Return [x, y] of the center of cell containing provided text 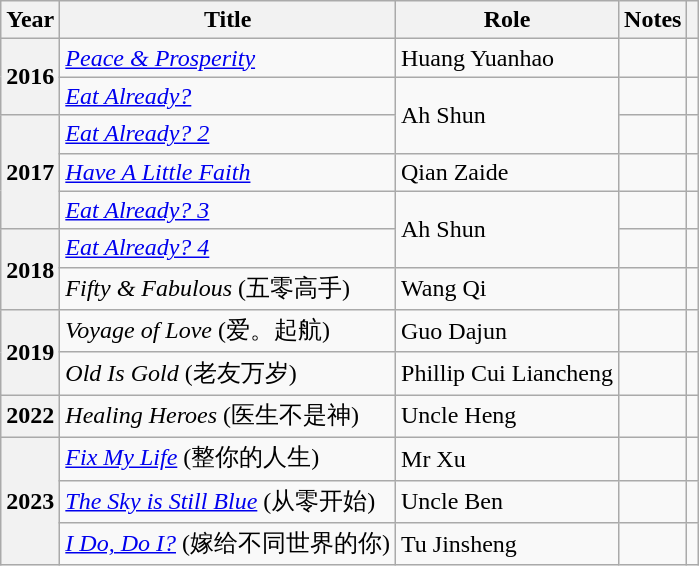
The Sky is Still Blue (从零开始) [228, 502]
Tu Jinsheng [508, 544]
Year [30, 20]
2023 [30, 501]
Mr Xu [508, 458]
Uncle Ben [508, 502]
Peace & Prosperity [228, 58]
Huang Yuanhao [508, 58]
2022 [30, 416]
Voyage of Love (爱。起航) [228, 332]
2019 [30, 352]
Phillip Cui Liancheng [508, 374]
2016 [30, 77]
Old Is Gold (老友万岁) [228, 374]
2018 [30, 270]
Role [508, 20]
Eat Already? [228, 96]
Fix My Life (整你的人生) [228, 458]
Wang Qi [508, 288]
Uncle Heng [508, 416]
Qian Zaide [508, 172]
Have A Little Faith [228, 172]
Title [228, 20]
Healing Heroes (医生不是神) [228, 416]
I Do, Do I? (嫁给不同世界的你) [228, 544]
2017 [30, 172]
Eat Already? 3 [228, 210]
Notes [653, 20]
Fifty & Fabulous (五零高手) [228, 288]
Guo Dajun [508, 332]
Eat Already? 2 [228, 134]
Eat Already? 4 [228, 248]
